Identify which cell holds the provided text, then report its (X, Y) central coordinate. 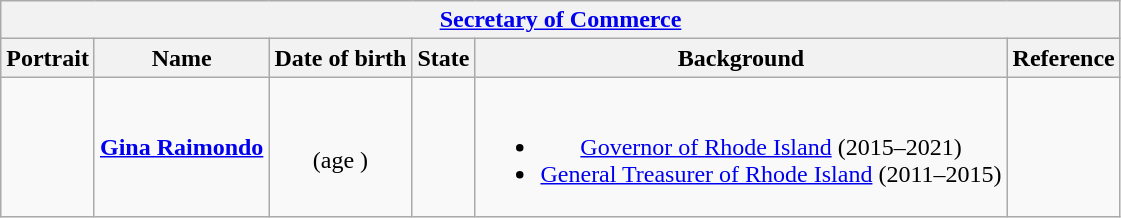
Date of birth (340, 58)
Background (741, 58)
(age ) (340, 147)
Reference (1064, 58)
Gina Raimondo (181, 147)
State (444, 58)
Secretary of Commerce (561, 20)
Governor of Rhode Island (2015–2021)General Treasurer of Rhode Island (2011–2015) (741, 147)
Portrait (48, 58)
Name (181, 58)
